Output the (X, Y) coordinate of the center of the cell containing the given text.  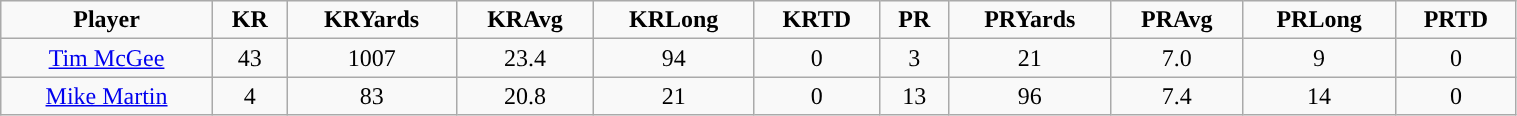
14 (1318, 96)
Mike Martin (107, 96)
3 (914, 58)
KR (250, 20)
7.4 (1176, 96)
43 (250, 58)
PRYards (1030, 20)
KRAvg (525, 20)
13 (914, 96)
23.4 (525, 58)
4 (250, 96)
1007 (372, 58)
PRTD (1456, 20)
PR (914, 20)
KRTD (818, 20)
PRLong (1318, 20)
94 (674, 58)
KRYards (372, 20)
7.0 (1176, 58)
83 (372, 96)
Tim McGee (107, 58)
9 (1318, 58)
96 (1030, 96)
KRLong (674, 20)
PRAvg (1176, 20)
20.8 (525, 96)
Player (107, 20)
